Determine the [x, y] coordinate at the center of the cell enclosing the given text.  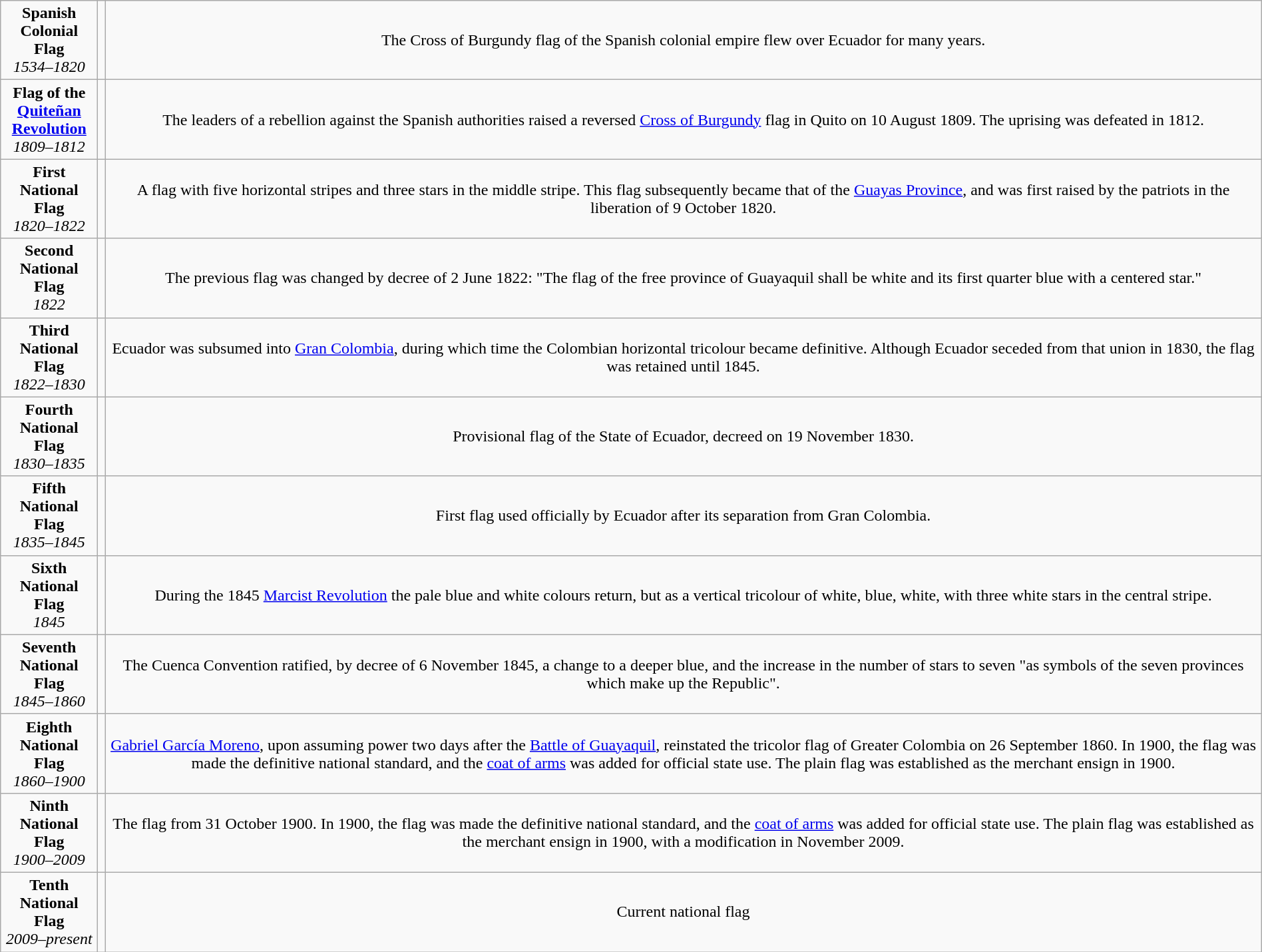
First flag used officially by Ecuador after its separation from Gran Colombia. [683, 515]
Seventh National Flag1845–1860 [49, 674]
Provisional flag of the State of Ecuador, decreed on 19 November 1830. [683, 437]
Fifth National Flag1835–1845 [49, 515]
Ninth National Flag1900–2009 [49, 832]
Sixth National Flag1845 [49, 595]
Fourth National Flag1830–1835 [49, 437]
Tenth National Flag2009–present [49, 912]
Third National Flag1822–1830 [49, 357]
Eighth National Flag1860–1900 [49, 754]
Current national flag [683, 912]
Spanish Colonial Flag1534–1820 [49, 40]
First National Flag1820–1822 [49, 198]
The Cross of Burgundy flag of the Spanish colonial empire flew over Ecuador for many years. [683, 40]
Flag of the Quiteñan Revolution1809–1812 [49, 120]
Second National Flag1822 [49, 278]
